Identify which cell holds the provided text, then report its (X, Y) central coordinate. 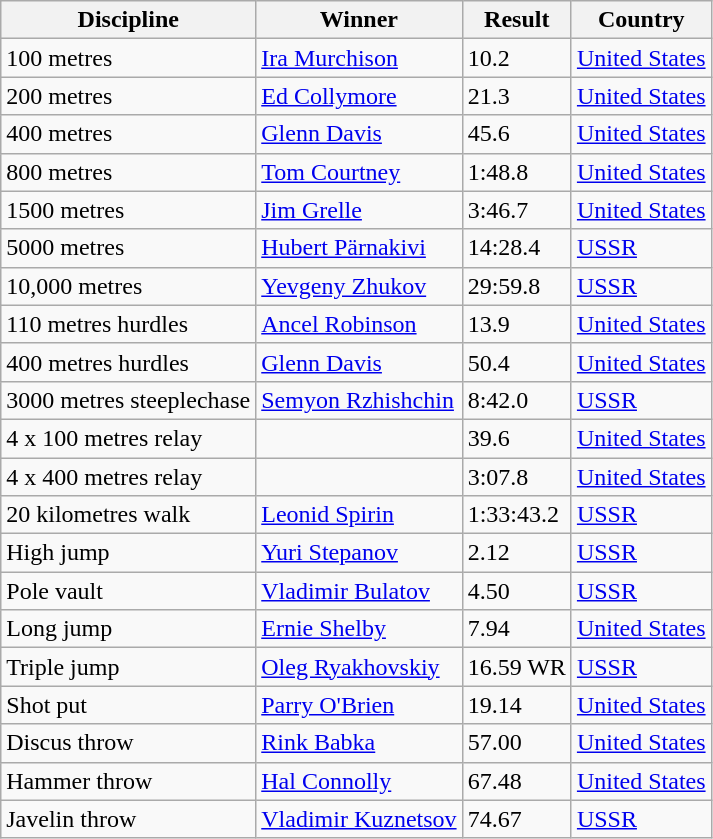
200 metres (128, 96)
400 metres (128, 134)
Ernie Shelby (359, 629)
Yuri Stepanov (359, 553)
Discipline (128, 20)
13.9 (516, 324)
Ira Murchison (359, 58)
1:48.8 (516, 172)
3:46.7 (516, 210)
Discus throw (128, 743)
5000 metres (128, 248)
Pole vault (128, 591)
21.3 (516, 96)
Hammer throw (128, 781)
4.50 (516, 591)
Country (641, 20)
1500 metres (128, 210)
Result (516, 20)
2.12 (516, 553)
Rink Babka (359, 743)
39.6 (516, 438)
3:07.8 (516, 477)
57.00 (516, 743)
Tom Courtney (359, 172)
Javelin throw (128, 819)
19.14 (516, 705)
14:28.4 (516, 248)
7.94 (516, 629)
67.48 (516, 781)
Vladimir Kuznetsov (359, 819)
20 kilometres walk (128, 515)
Winner (359, 20)
29:59.8 (516, 286)
Hubert Pärnakivi (359, 248)
Jim Grelle (359, 210)
45.6 (516, 134)
Hal Connolly (359, 781)
Vladimir Bulatov (359, 591)
800 metres (128, 172)
Oleg Ryakhovskiy (359, 667)
1:33:43.2 (516, 515)
100 metres (128, 58)
Long jump (128, 629)
10,000 metres (128, 286)
400 metres hurdles (128, 362)
Triple jump (128, 667)
Parry O'Brien (359, 705)
Ancel Robinson (359, 324)
50.4 (516, 362)
110 metres hurdles (128, 324)
Leonid Spirin (359, 515)
Ed Collymore (359, 96)
3000 metres steeplechase (128, 400)
8:42.0 (516, 400)
Shot put (128, 705)
Semyon Rzhishchin (359, 400)
16.59 WR (516, 667)
10.2 (516, 58)
Yevgeny Zhukov (359, 286)
4 x 400 metres relay (128, 477)
High jump (128, 553)
74.67 (516, 819)
4 x 100 metres relay (128, 438)
